From the cell containing the given text, extract its center point as [X, Y] coordinate. 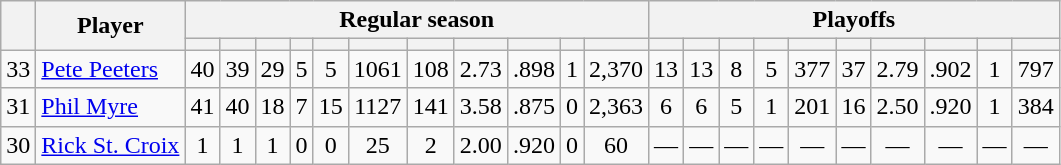
.902 [950, 69]
Pete Peeters [110, 69]
2.00 [480, 145]
Player [110, 26]
377 [812, 69]
60 [616, 145]
1127 [378, 107]
.875 [534, 107]
108 [430, 69]
31 [18, 107]
16 [854, 107]
141 [430, 107]
384 [1036, 107]
8 [736, 69]
2,370 [616, 69]
Rick St. Croix [110, 145]
3.58 [480, 107]
2.50 [898, 107]
797 [1036, 69]
15 [330, 107]
7 [302, 107]
29 [272, 69]
Phil Myre [110, 107]
39 [238, 69]
1061 [378, 69]
30 [18, 145]
2 [430, 145]
41 [202, 107]
Regular season [417, 20]
37 [854, 69]
18 [272, 107]
33 [18, 69]
2.79 [898, 69]
.898 [534, 69]
2,363 [616, 107]
25 [378, 145]
2.73 [480, 69]
Playoffs [854, 20]
201 [812, 107]
